Identify which cell holds the provided text, then report its (X, Y) central coordinate. 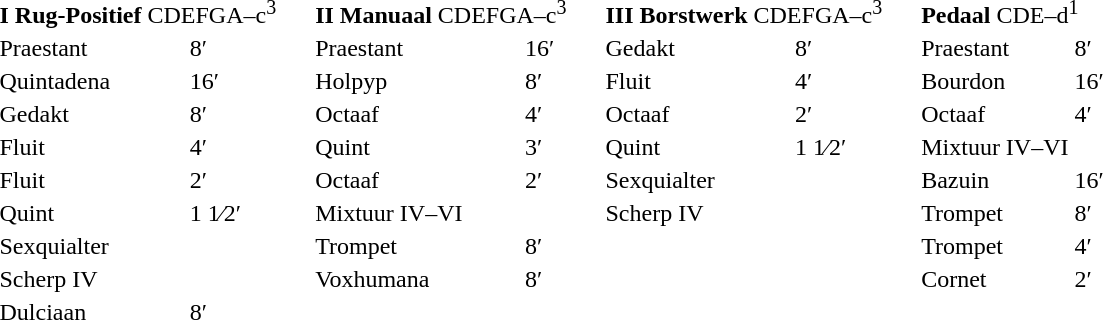
Cornet (995, 279)
Bazuin (995, 180)
Gedakt (698, 48)
Holpyp (418, 81)
3′ (546, 147)
Scherp IV (698, 213)
Sexquialter (698, 180)
Voxhumana (418, 279)
Bourdon (995, 81)
Fluit (698, 81)
